Output the [x, y] coordinate of the center of the cell containing the given text.  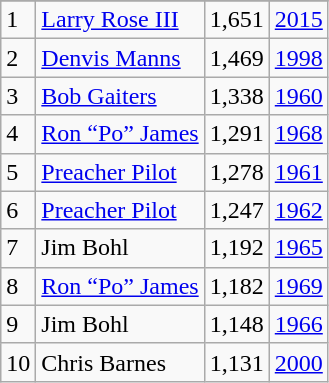
1969 [298, 286]
1,278 [236, 172]
1965 [298, 248]
5 [18, 172]
1,247 [236, 210]
Denvis Manns [120, 58]
Bob Gaiters [120, 96]
1,192 [236, 248]
1,651 [236, 20]
9 [18, 324]
6 [18, 210]
1,469 [236, 58]
1960 [298, 96]
7 [18, 248]
2015 [298, 20]
1961 [298, 172]
1,291 [236, 134]
8 [18, 286]
2000 [298, 362]
Larry Rose III [120, 20]
1968 [298, 134]
1 [18, 20]
1966 [298, 324]
3 [18, 96]
1,131 [236, 362]
1,338 [236, 96]
1998 [298, 58]
10 [18, 362]
1962 [298, 210]
1,182 [236, 286]
Chris Barnes [120, 362]
1,148 [236, 324]
2 [18, 58]
4 [18, 134]
